Detect which cell encompasses the target text, then output its (X, Y) center coordinate. 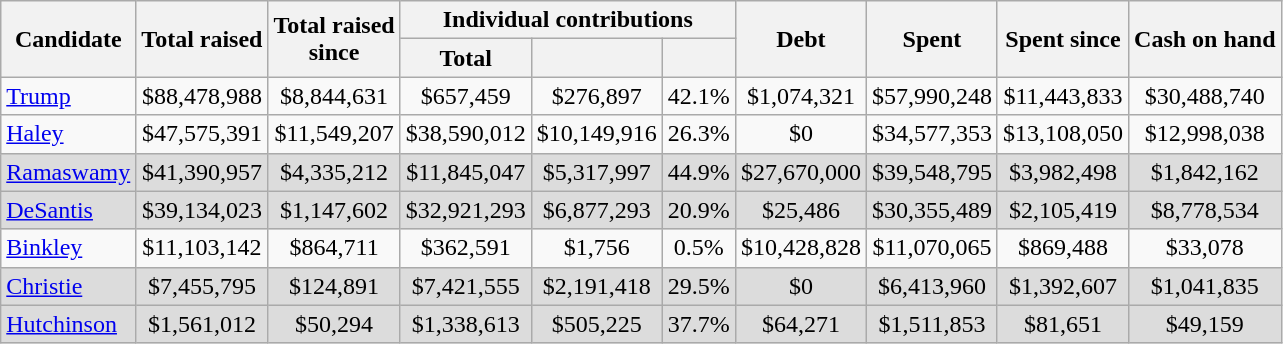
20.9% (698, 210)
Individual contributions (568, 20)
$11,103,142 (202, 248)
$1,756 (596, 248)
29.5% (698, 286)
$1,041,835 (1205, 286)
Total raisedsince (334, 39)
$32,921,293 (466, 210)
26.3% (698, 134)
$1,392,607 (1062, 286)
$7,455,795 (202, 286)
42.1% (698, 96)
$11,549,207 (334, 134)
Trump (68, 96)
Binkley (68, 248)
$1,074,321 (800, 96)
$64,271 (800, 324)
$657,459 (466, 96)
$4,335,212 (334, 172)
$1,511,853 (932, 324)
$869,488 (1062, 248)
37.7% (698, 324)
Christie (68, 286)
$39,548,795 (932, 172)
$124,891 (334, 286)
$49,159 (1205, 324)
0.5% (698, 248)
$38,590,012 (466, 134)
$10,149,916 (596, 134)
$34,577,353 (932, 134)
$88,478,988 (202, 96)
$10,428,828 (800, 248)
Debt (800, 39)
$2,191,418 (596, 286)
$11,845,047 (466, 172)
$12,998,038 (1205, 134)
$6,877,293 (596, 210)
Ramaswamy (68, 172)
$8,844,631 (334, 96)
Cash on hand (1205, 39)
Total (466, 58)
$81,651 (1062, 324)
$11,443,833 (1062, 96)
$2,105,419 (1062, 210)
$39,134,023 (202, 210)
$8,778,534 (1205, 210)
$864,711 (334, 248)
$1,147,602 (334, 210)
Haley (68, 134)
$27,670,000 (800, 172)
$3,982,498 (1062, 172)
$30,488,740 (1205, 96)
Spent since (1062, 39)
$5,317,997 (596, 172)
$50,294 (334, 324)
Candidate (68, 39)
$505,225 (596, 324)
Hutchinson (68, 324)
$276,897 (596, 96)
$1,338,613 (466, 324)
$1,561,012 (202, 324)
DeSantis (68, 210)
$1,842,162 (1205, 172)
$25,486 (800, 210)
44.9% (698, 172)
$57,990,248 (932, 96)
$33,078 (1205, 248)
$11,070,065 (932, 248)
$362,591 (466, 248)
Spent (932, 39)
$47,575,391 (202, 134)
$13,108,050 (1062, 134)
Total raised (202, 39)
$30,355,489 (932, 210)
$41,390,957 (202, 172)
$6,413,960 (932, 286)
$7,421,555 (466, 286)
